Pinpoint the cell where the given text exists, returning its (x, y) midpoint coordinate. 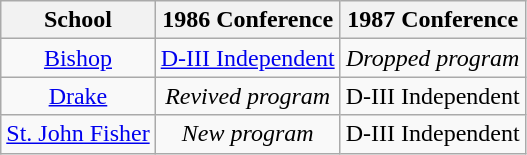
Drake (78, 96)
School (78, 20)
St. John Fisher (78, 134)
1986 Conference (248, 20)
1987 Conference (432, 20)
Bishop (78, 58)
Revived program (248, 96)
New program (248, 134)
Dropped program (432, 58)
